Return [X, Y] of the center of cell containing provided text 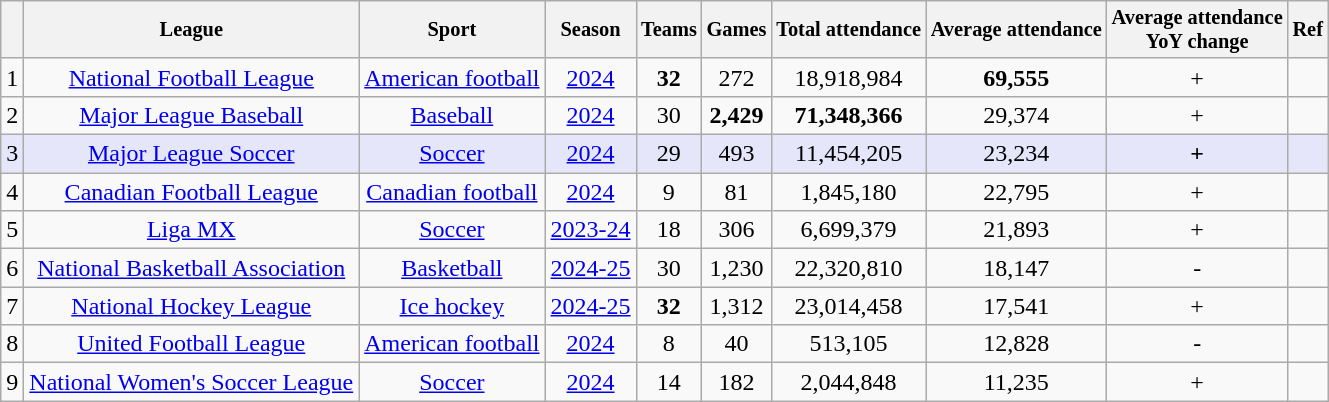
Basketball [452, 268]
Average attendance [1016, 30]
Teams [669, 30]
29 [669, 154]
Canadian football [452, 192]
71,348,366 [848, 115]
18 [669, 230]
306 [737, 230]
United Football League [192, 344]
Ice hockey [452, 306]
2023-24 [590, 230]
National Football League [192, 77]
513,105 [848, 344]
1 [12, 77]
11,235 [1016, 382]
493 [737, 154]
Sport [452, 30]
1,845,180 [848, 192]
Liga MX [192, 230]
Canadian Football League [192, 192]
4 [12, 192]
22,795 [1016, 192]
1,312 [737, 306]
Baseball [452, 115]
69,555 [1016, 77]
182 [737, 382]
12,828 [1016, 344]
1,230 [737, 268]
Major League Soccer [192, 154]
18,918,984 [848, 77]
Major League Baseball [192, 115]
14 [669, 382]
Ref [1308, 30]
23,014,458 [848, 306]
2,429 [737, 115]
29,374 [1016, 115]
23,234 [1016, 154]
Games [737, 30]
81 [737, 192]
40 [737, 344]
League [192, 30]
7 [12, 306]
5 [12, 230]
2 [12, 115]
3 [12, 154]
Season [590, 30]
21,893 [1016, 230]
2,044,848 [848, 382]
22,320,810 [848, 268]
272 [737, 77]
6,699,379 [848, 230]
Average attendanceYoY change [1198, 30]
6 [12, 268]
11,454,205 [848, 154]
17,541 [1016, 306]
National Hockey League [192, 306]
18,147 [1016, 268]
Total attendance [848, 30]
National Women's Soccer League [192, 382]
National Basketball Association [192, 268]
